Find where the given text appears and provide that cell's center as (X, Y) coordinate. 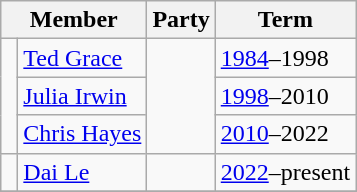
Julia Irwin (82, 96)
1984–1998 (285, 58)
Chris Hayes (82, 134)
Member (74, 20)
Ted Grace (82, 58)
Dai Le (82, 172)
2022–present (285, 172)
1998–2010 (285, 96)
2010–2022 (285, 134)
Term (285, 20)
Party (181, 20)
